Identify which cell holds the provided text, then report its [X, Y] central coordinate. 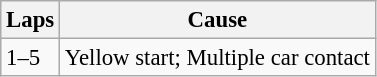
Cause [217, 20]
1–5 [30, 58]
Laps [30, 20]
Yellow start; Multiple car contact [217, 58]
